Pinpoint the cell where the given text exists, returning its [X, Y] midpoint coordinate. 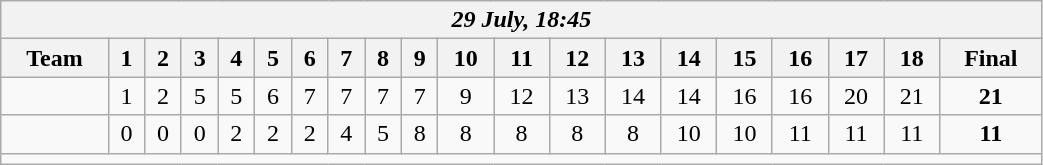
3 [200, 58]
17 [856, 58]
Team [54, 58]
18 [912, 58]
15 [745, 58]
Final [991, 58]
20 [856, 96]
29 July, 18:45 [522, 20]
